Locate the cell with the specified text and output its (X, Y) center coordinate. 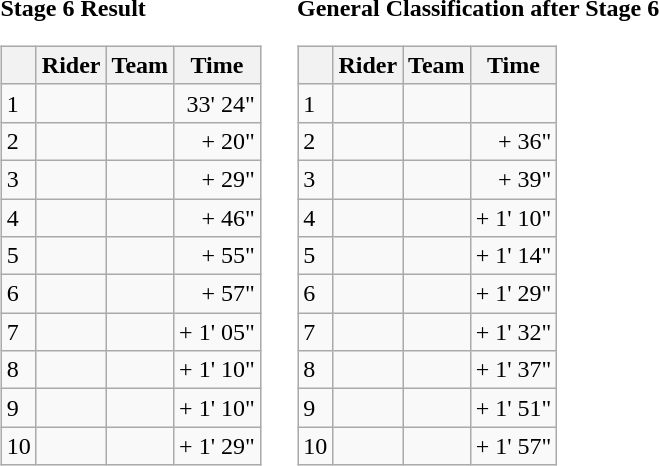
+ 36" (514, 141)
33' 24" (218, 103)
+ 1' 37" (514, 370)
+ 55" (218, 256)
+ 1' 32" (514, 332)
+ 1' 51" (514, 408)
+ 39" (514, 179)
+ 20" (218, 141)
+ 1' 57" (514, 446)
+ 1' 14" (514, 256)
+ 57" (218, 294)
+ 46" (218, 217)
+ 29" (218, 179)
+ 1' 05" (218, 332)
